Pinpoint the cell where the given text exists, returning its [X, Y] midpoint coordinate. 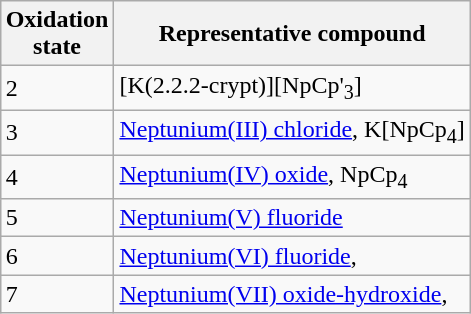
Neptunium(VI) fluoride, [292, 256]
Neptunium(IV) oxide, NpCp4 [292, 176]
Representative compound [292, 34]
Neptunium(V) fluoride [292, 218]
Oxidation state [57, 34]
6 [57, 256]
4 [57, 176]
2 [57, 88]
Neptunium(VII) oxide-hydroxide, [292, 294]
Neptunium(III) chloride, K[NpCp4] [292, 132]
[K(2.2.2-crypt)][NpCp'3] [292, 88]
5 [57, 218]
3 [57, 132]
7 [57, 294]
